Search for the cell housing the specified text and yield its (X, Y) center coordinate. 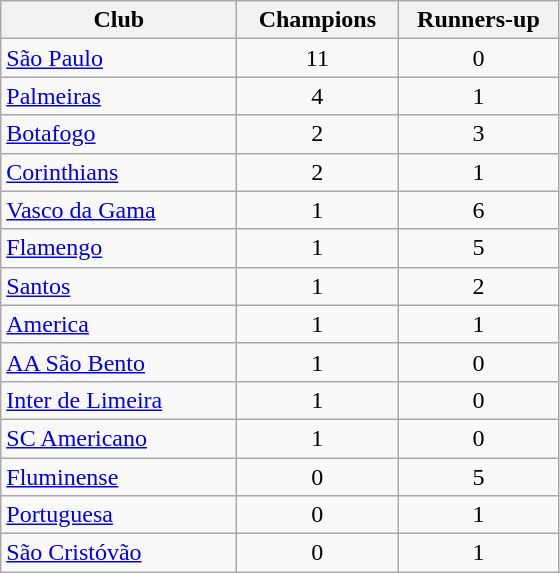
São Paulo (119, 58)
Club (119, 20)
Palmeiras (119, 96)
6 (478, 210)
Corinthians (119, 172)
São Cristóvão (119, 553)
4 (318, 96)
Portuguesa (119, 515)
Vasco da Gama (119, 210)
AA São Bento (119, 362)
Runners-up (478, 20)
SC Americano (119, 438)
Fluminense (119, 477)
Champions (318, 20)
Botafogo (119, 134)
Flamengo (119, 248)
Santos (119, 286)
3 (478, 134)
Inter de Limeira (119, 400)
America (119, 324)
11 (318, 58)
